For the text-containing cell, return its midpoint in [X, Y] coordinate format. 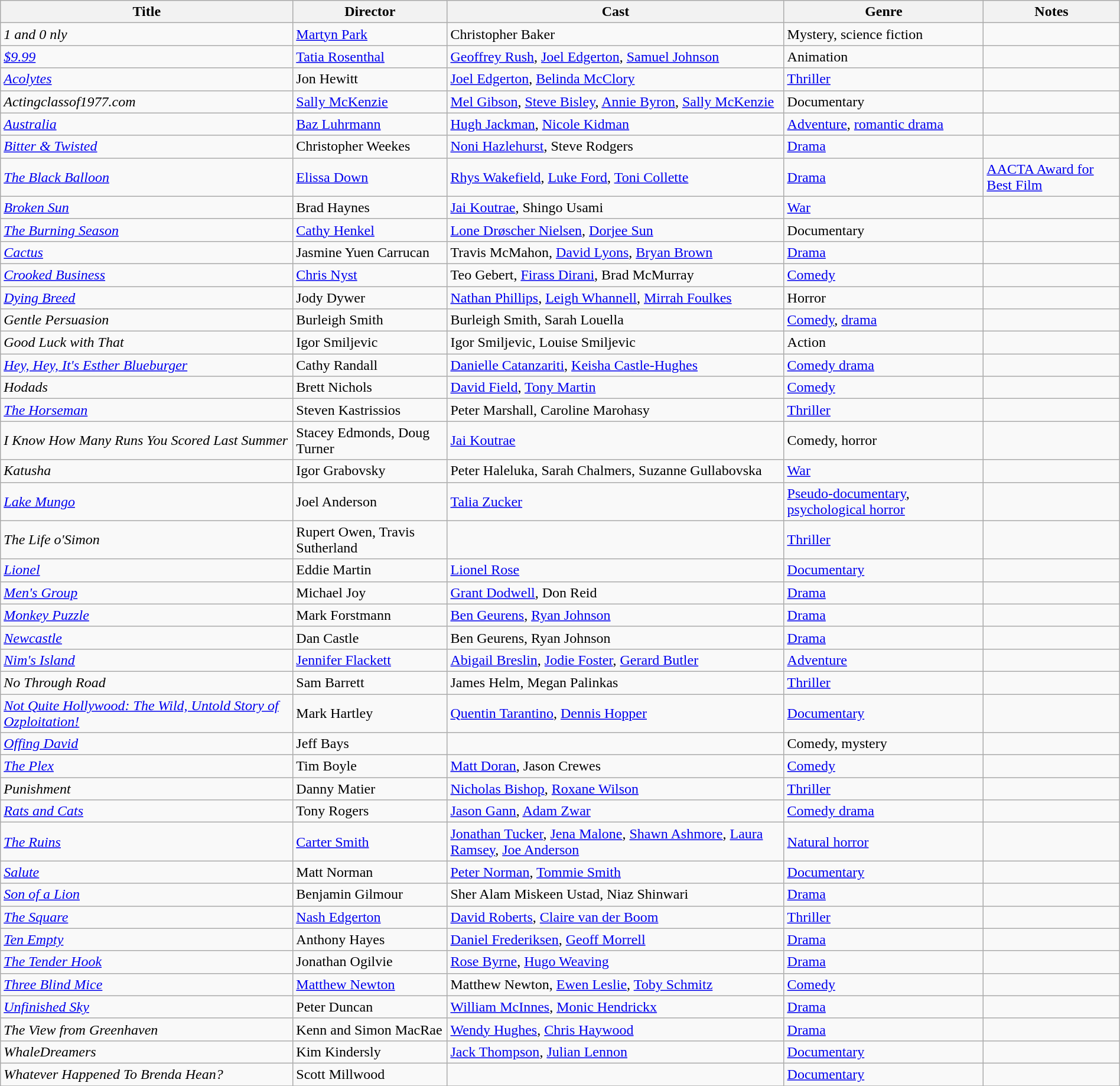
Hodads [146, 388]
Mystery, science fiction [884, 34]
Mel Gibson, Steve Bisley, Annie Byron, Sally McKenzie [616, 102]
$9.99 [146, 57]
Rupert Owen, Travis Sutherland [370, 540]
Igor Grabovsky [370, 471]
Eddie Martin [370, 570]
Son of a Lion [146, 895]
1 and 0 nly [146, 34]
Genre [884, 12]
Salute [146, 872]
Bitter & Twisted [146, 147]
Wendy Hughes, Chris Haywood [616, 1029]
Kenn and Simon MacRae [370, 1029]
Comedy, horror [884, 441]
William McInnes, Monic Hendrickx [616, 1007]
Baz Luhrmann [370, 124]
Matthew Newton, Ewen Leslie, Toby Schmitz [616, 984]
Jon Hewitt [370, 79]
The Ruins [146, 841]
Broken Sun [146, 207]
Noni Hazlehurst, Steve Rodgers [616, 147]
Lone Drøscher Nielsen, Dorjee Sun [616, 230]
Monkey Puzzle [146, 615]
Hey, Hey, It's Esther Blueburger [146, 365]
Nim's Island [146, 660]
Cathy Henkel [370, 230]
Cast [616, 12]
Martyn Park [370, 34]
Good Luck with That [146, 343]
James Helm, Megan Palinkas [616, 682]
Nash Edgerton [370, 917]
Cathy Randall [370, 365]
Whatever Happened To Brenda Hean? [146, 1074]
Scott Millwood [370, 1074]
Crooked Business [146, 275]
I Know How Many Runs You Scored Last Summer [146, 441]
Director [370, 12]
Anthony Hayes [370, 939]
Jonathan Ogilvie [370, 962]
Jennifer Flackett [370, 660]
Matt Doran, Jason Crewes [616, 766]
Mark Hartley [370, 713]
Benjamin Gilmour [370, 895]
The Burning Season [146, 230]
Unfinished Sky [146, 1007]
Lionel Rose [616, 570]
Australia [146, 124]
Brad Haynes [370, 207]
Igor Smiljevic, Louise Smiljevic [616, 343]
Christopher Baker [616, 34]
Rose Byrne, Hugo Weaving [616, 962]
Tony Rogers [370, 811]
Ten Empty [146, 939]
Peter Marshall, Caroline Marohasy [616, 410]
Michael Joy [370, 593]
Grant Dodwell, Don Reid [616, 593]
Talia Zucker [616, 501]
Newcastle [146, 638]
Danielle Catanzariti, Keisha Castle-Hughes [616, 365]
Offing David [146, 744]
Sam Barrett [370, 682]
The Black Balloon [146, 177]
The Plex [146, 766]
Jeff Bays [370, 744]
Joel Edgerton, Belinda McClory [616, 79]
Dying Breed [146, 297]
Jody Dywer [370, 297]
The Horseman [146, 410]
Men's Group [146, 593]
Jonathan Tucker, Jena Malone, Shawn Ashmore, Laura Ramsey, Joe Anderson [616, 841]
David Field, Tony Martin [616, 388]
Natural horror [884, 841]
Elissa Down [370, 177]
Burleigh Smith [370, 320]
Geoffrey Rush, Joel Edgerton, Samuel Johnson [616, 57]
Title [146, 12]
Sally McKenzie [370, 102]
Katusha [146, 471]
Cactus [146, 252]
Comedy, mystery [884, 744]
Peter Norman, Tommie Smith [616, 872]
Burleigh Smith, Sarah Louella [616, 320]
Punishment [146, 789]
No Through Road [146, 682]
Mark Forstmann [370, 615]
Matthew Newton [370, 984]
Stacey Edmonds, Doug Turner [370, 441]
Sher Alam Miskeen Ustad, Niaz Shinwari [616, 895]
Jack Thompson, Julian Lennon [616, 1052]
Action [884, 343]
Kim Kindersly [370, 1052]
Jason Gann, Adam Zwar [616, 811]
Nicholas Bishop, Roxane Wilson [616, 789]
Hugh Jackman, Nicole Kidman [616, 124]
WhaleDreamers [146, 1052]
Actingclassof1977.com [146, 102]
Quentin Tarantino, Dennis Hopper [616, 713]
Lake Mungo [146, 501]
Tim Boyle [370, 766]
The Tender Hook [146, 962]
Brett Nichols [370, 388]
Jai Koutrae, Shingo Usami [616, 207]
Comedy, drama [884, 320]
AACTA Award for Best Film [1051, 177]
The View from Greenhaven [146, 1029]
Animation [884, 57]
Abigail Breslin, Jodie Foster, Gerard Butler [616, 660]
The Square [146, 917]
Matt Norman [370, 872]
Igor Smiljevic [370, 343]
Not Quite Hollywood: The Wild, Untold Story of Ozploitation! [146, 713]
Rhys Wakefield, Luke Ford, Toni Collette [616, 177]
Danny Matier [370, 789]
Horror [884, 297]
Teo Gebert, Firass Dirani, Brad McMurray [616, 275]
Peter Haleluka, Sarah Chalmers, Suzanne Gullabovska [616, 471]
Chris Nyst [370, 275]
Dan Castle [370, 638]
Carter Smith [370, 841]
Jai Koutrae [616, 441]
Adventure, romantic drama [884, 124]
Joel Anderson [370, 501]
Three Blind Mice [146, 984]
Rats and Cats [146, 811]
Travis McMahon, David Lyons, Bryan Brown [616, 252]
Lionel [146, 570]
Peter Duncan [370, 1007]
Pseudo-documentary, psychological horror [884, 501]
Daniel Frederiksen, Geoff Morrell [616, 939]
Notes [1051, 12]
Acolytes [146, 79]
David Roberts, Claire van der Boom [616, 917]
The Life o'Simon [146, 540]
Adventure [884, 660]
Steven Kastrissios [370, 410]
Nathan Phillips, Leigh Whannell, Mirrah Foulkes [616, 297]
Christopher Weekes [370, 147]
Gentle Persuasion [146, 320]
Tatia Rosenthal [370, 57]
Jasmine Yuen Carrucan [370, 252]
